Output the [X, Y] coordinate of the center of the cell containing the given text.  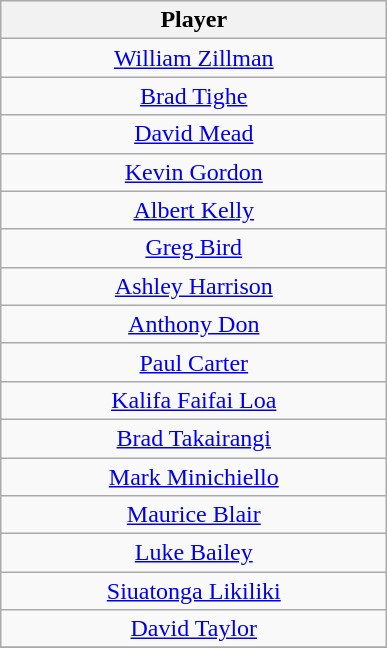
Albert Kelly [194, 210]
Brad Tighe [194, 96]
Ashley Harrison [194, 286]
Brad Takairangi [194, 438]
Greg Bird [194, 248]
David Taylor [194, 629]
Mark Minichiello [194, 477]
Paul Carter [194, 362]
Anthony Don [194, 324]
William Zillman [194, 58]
Maurice Blair [194, 515]
Siuatonga Likiliki [194, 591]
Kalifa Faifai Loa [194, 400]
Kevin Gordon [194, 172]
Player [194, 20]
Luke Bailey [194, 553]
David Mead [194, 134]
